Find where the given text appears and provide that cell's center as (x, y) coordinate. 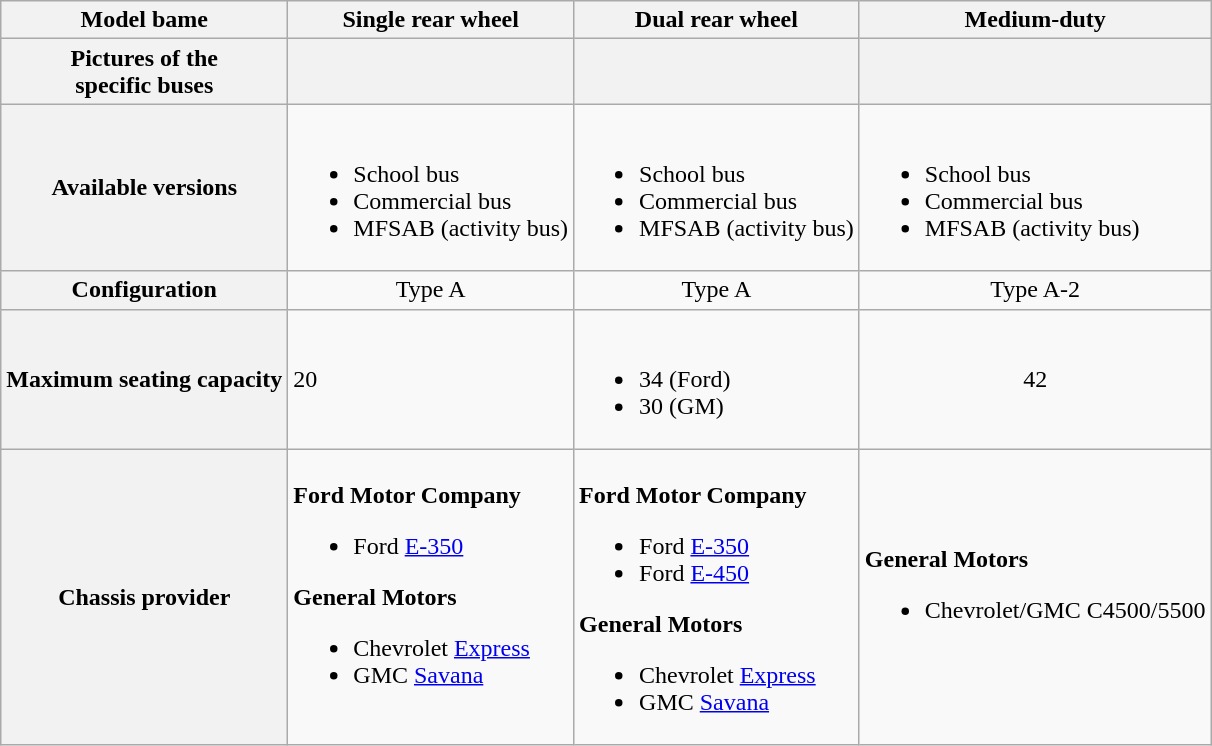
General MotorsChevrolet/GMC C4500/5500 (1035, 597)
Ford Motor CompanyFord E-350Ford E-450General MotorsChevrolet ExpressGMC Savana (717, 597)
Configuration (144, 290)
Dual rear wheel (717, 20)
20 (431, 379)
Medium-duty (1035, 20)
Available versions (144, 188)
Pictures of thespecific buses (144, 72)
Single rear wheel (431, 20)
Chassis provider (144, 597)
Type A-2 (1035, 290)
Maximum seating capacity (144, 379)
Model bame (144, 20)
34 (Ford)30 (GM) (717, 379)
42 (1035, 379)
Ford Motor CompanyFord E-350General MotorsChevrolet ExpressGMC Savana (431, 597)
